Locate the cell with the specified text and output its (x, y) center coordinate. 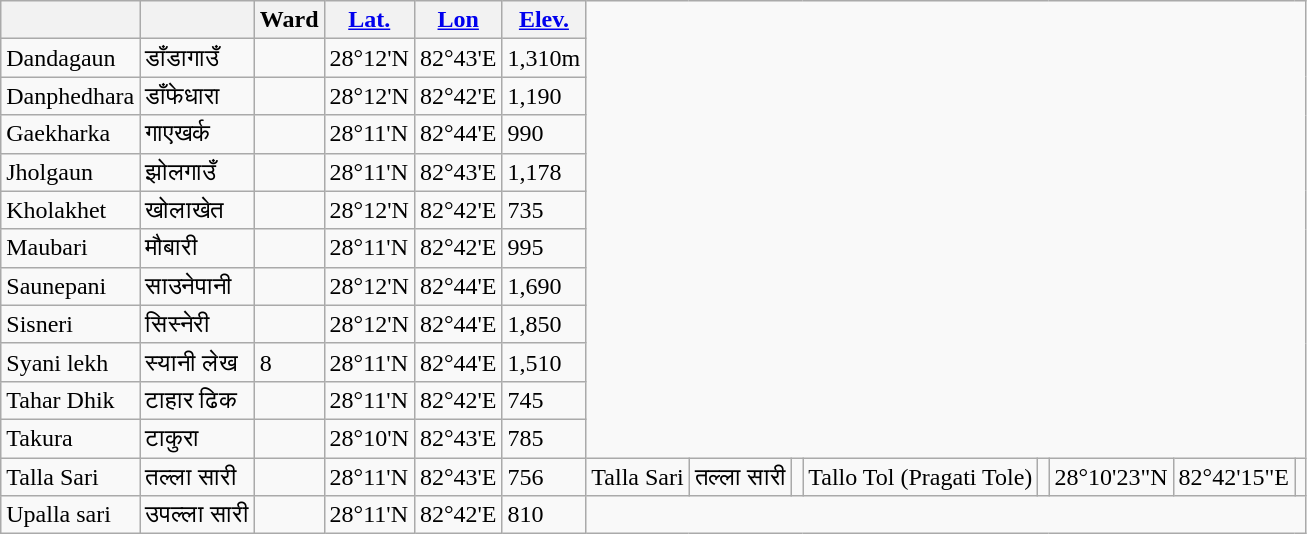
82°42'15"E (1234, 477)
Jholgaun (70, 172)
टाहार ढिक (198, 400)
मौबारी (198, 248)
810 (544, 515)
Takura (70, 438)
डाँडागाउँ (198, 58)
Sisneri (70, 324)
1,690 (544, 286)
Maubari (70, 248)
खोलाखेत (198, 210)
785 (544, 438)
1,510 (544, 362)
995 (544, 248)
गाएखर्क (198, 134)
745 (544, 400)
Dandagaun (70, 58)
झोलगाउँ (198, 172)
Lon (458, 20)
1,190 (544, 96)
उपल्ला सारी (198, 515)
735 (544, 210)
8 (289, 362)
Kholakhet (70, 210)
Gaekharka (70, 134)
डाँफेधारा (198, 96)
Tahar Dhik (70, 400)
Saunepani (70, 286)
स्यानी लेख (198, 362)
सिस्नेरी (198, 324)
28°10'23"N (1111, 477)
756 (544, 477)
Upalla sari (70, 515)
साउनेपानी (198, 286)
1,850 (544, 324)
Danphedhara (70, 96)
1,310m (544, 58)
Ward (289, 20)
1,178 (544, 172)
28°10'N (369, 438)
Lat. (369, 20)
टाकुरा (198, 438)
Tallo Tol (Pragati Tole) (920, 477)
Elev. (544, 20)
Syani lekh (70, 362)
990 (544, 134)
